Identify which cell holds the provided text, then report its (X, Y) central coordinate. 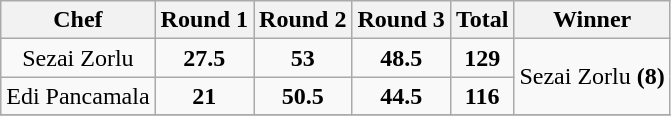
53 (303, 58)
21 (204, 96)
Sezai Zorlu (78, 58)
50.5 (303, 96)
27.5 (204, 58)
Round 1 (204, 20)
44.5 (401, 96)
Round 2 (303, 20)
48.5 (401, 58)
116 (482, 96)
Total (482, 20)
Chef (78, 20)
Edi Pancamala (78, 96)
Round 3 (401, 20)
129 (482, 58)
Winner (592, 20)
Sezai Zorlu (8) (592, 77)
